From the cell containing the given text, extract its center point as [x, y] coordinate. 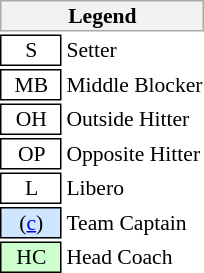
Middle Blocker [134, 85]
Setter [134, 50]
(c) [32, 223]
L [32, 188]
Opposite Hitter [134, 154]
OP [32, 154]
Libero [134, 188]
Team Captain [134, 223]
Legend [102, 16]
Outside Hitter [134, 120]
OH [32, 120]
MB [32, 85]
S [32, 50]
